Search for the cell housing the specified text and yield its (X, Y) center coordinate. 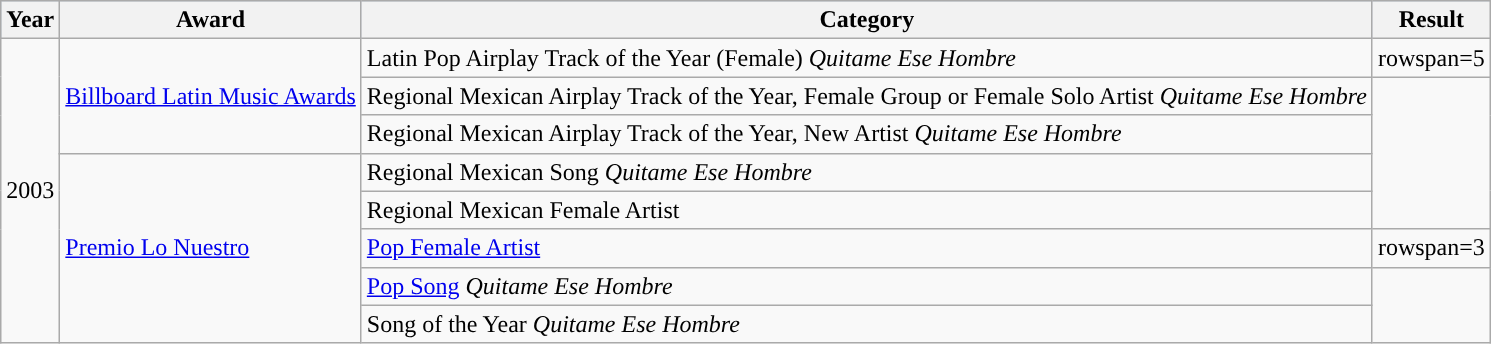
Latin Pop Airplay Track of the Year (Female) Quitame Ese Hombre (866, 58)
Regional Mexican Female Artist (866, 210)
Regional Mexican Song Quitame Ese Hombre (866, 172)
Award (211, 20)
Regional Mexican Airplay Track of the Year, Female Group or Female Solo Artist Quitame Ese Hombre (866, 96)
Pop Song Quitame Ese Hombre (866, 286)
Pop Female Artist (866, 248)
Song of the Year Quitame Ese Hombre (866, 324)
Category (866, 20)
rowspan=5 (1431, 58)
Result (1431, 20)
Billboard Latin Music Awards (211, 96)
Regional Mexican Airplay Track of the Year, New Artist Quitame Ese Hombre (866, 134)
Premio Lo Nuestro (211, 248)
rowspan=3 (1431, 248)
Year (30, 20)
2003 (30, 191)
